Identify which cell holds the provided text, then report its (X, Y) central coordinate. 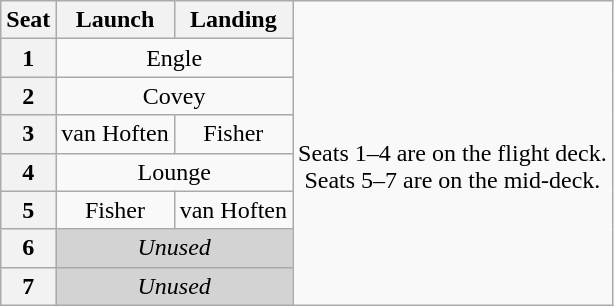
1 (28, 58)
4 (28, 172)
Lounge (174, 172)
Covey (174, 96)
2 (28, 96)
3 (28, 134)
Engle (174, 58)
Seat (28, 20)
Landing (233, 20)
6 (28, 248)
Launch (115, 20)
7 (28, 286)
Seats 1–4 are on the flight deck.Seats 5–7 are on the mid-deck. (453, 153)
5 (28, 210)
